Return the (X, Y) coordinate for the center point of the cell that contains the specified text.  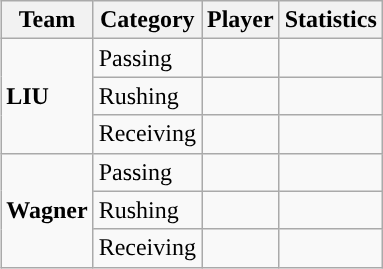
Team (47, 20)
Category (147, 20)
Player (241, 20)
Statistics (330, 20)
LIU (47, 96)
Wagner (47, 210)
